Scan for the cell matching the given text and deliver its (x, y) coordinate at center. 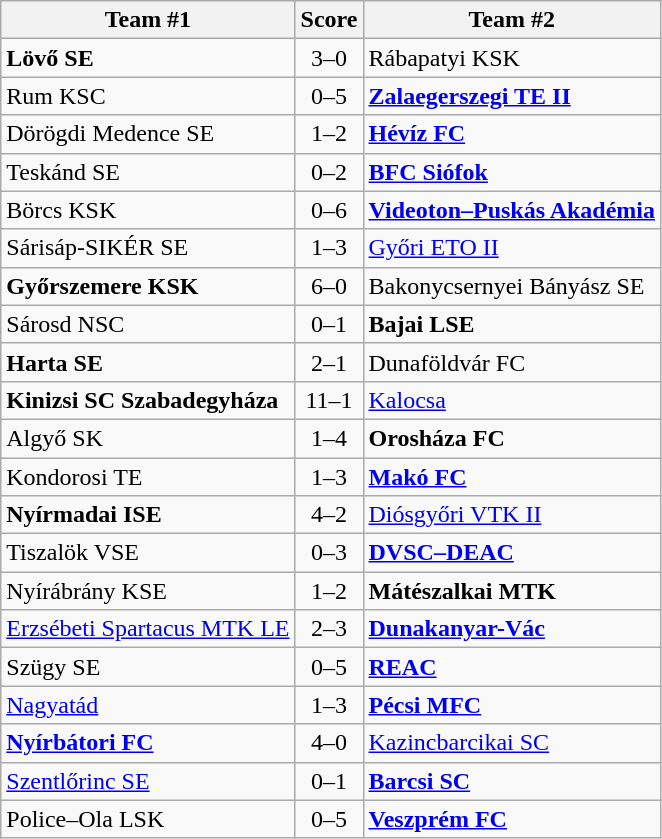
Team #1 (148, 20)
Sárisáp-SIKÉR SE (148, 248)
DVSC–DEAC (512, 553)
Dörögdi Medence SE (148, 134)
Hévíz FC (512, 134)
Police–Ola LSK (148, 819)
Nyírbátori FC (148, 743)
Szügy SE (148, 667)
Kalocsa (512, 400)
Bakonycsernyei Bányász SE (512, 286)
0–2 (329, 172)
0–3 (329, 553)
Nagyatád (148, 705)
3–0 (329, 58)
4–2 (329, 515)
Zalaegerszegi TE II (512, 96)
Score (329, 20)
Pécsi MFC (512, 705)
Harta SE (148, 362)
1–4 (329, 438)
REAC (512, 667)
Orosháza FC (512, 438)
Dunakanyar-Vác (512, 629)
Dunaföldvár FC (512, 362)
Algyő SK (148, 438)
6–0 (329, 286)
Erzsébeti Spartacus MTK LE (148, 629)
Tiszalök VSE (148, 553)
Kondorosi TE (148, 477)
11–1 (329, 400)
Kazincbarcikai SC (512, 743)
Rábapatyi KSK (512, 58)
Barcsi SC (512, 781)
Videoton–Puskás Akadémia (512, 210)
Nyírábrány KSE (148, 591)
Makó FC (512, 477)
Szentlőrinc SE (148, 781)
Mátészalkai MTK (512, 591)
4–0 (329, 743)
Rum KSC (148, 96)
Lövő SE (148, 58)
Sárosd NSC (148, 324)
Nyírmadai ISE (148, 515)
Győri ETO II (512, 248)
2–1 (329, 362)
Bajai LSE (512, 324)
0–6 (329, 210)
Teskánd SE (148, 172)
Veszprém FC (512, 819)
BFC Siófok (512, 172)
Börcs KSK (148, 210)
Team #2 (512, 20)
Győrszemere KSK (148, 286)
2–3 (329, 629)
Diósgyőri VTK II (512, 515)
Kinizsi SC Szabadegyháza (148, 400)
